Locate the cell with the specified text and output its [x, y] center coordinate. 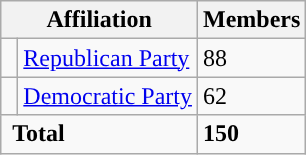
62 [251, 96]
Total [100, 134]
Members [251, 20]
88 [251, 58]
Affiliation [100, 20]
Republican Party [108, 58]
150 [251, 134]
Democratic Party [108, 96]
